Find where the given text appears and provide that cell's center as [X, Y] coordinate. 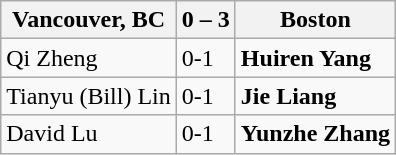
Yunzhe Zhang [315, 134]
David Lu [89, 134]
Tianyu (Bill) Lin [89, 96]
Boston [315, 20]
Qi Zheng [89, 58]
Jie Liang [315, 96]
0 – 3 [206, 20]
Huiren Yang [315, 58]
Vancouver, BC [89, 20]
